Identify which cell holds the provided text, then report its [x, y] central coordinate. 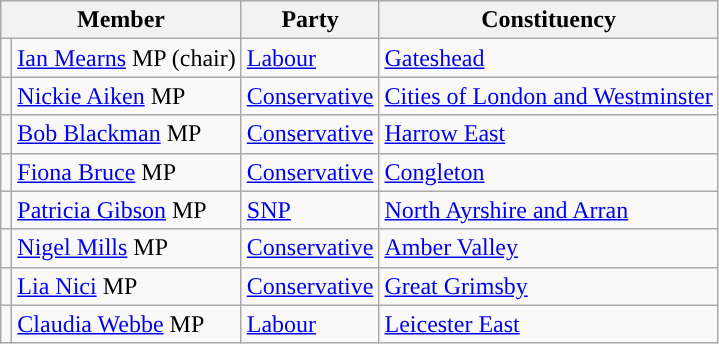
Ian Mearns MP (chair) [126, 58]
Lia Nici MP [126, 286]
Amber Valley [548, 248]
Party [310, 20]
North Ayrshire and Arran [548, 210]
Congleton [548, 172]
Member [122, 20]
Patricia Gibson MP [126, 210]
Constituency [548, 20]
Leicester East [548, 324]
SNP [310, 210]
Great Grimsby [548, 286]
Harrow East [548, 134]
Nigel Mills MP [126, 248]
Fiona Bruce MP [126, 172]
Cities of London and Westminster [548, 96]
Claudia Webbe MP [126, 324]
Gateshead [548, 58]
Bob Blackman MP [126, 134]
Nickie Aiken MP [126, 96]
